From the cell containing the given text, extract its center point as [x, y] coordinate. 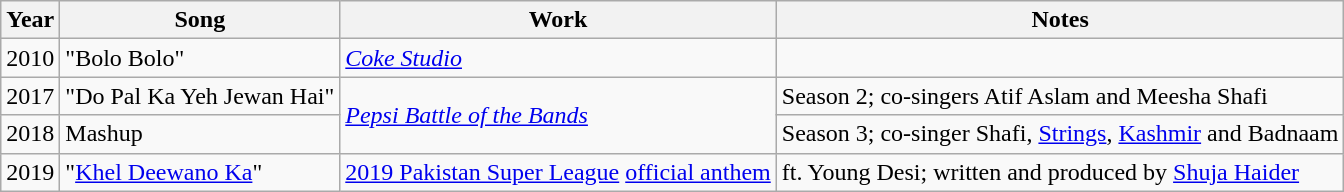
2019 Pakistan Super League official anthem [558, 172]
Pepsi Battle of the Bands [558, 115]
Season 3; co-singer Shafi, Strings, Kashmir and Badnaam [1060, 134]
2017 [30, 96]
2010 [30, 58]
"Khel Deewano Ka" [200, 172]
"Bolo Bolo" [200, 58]
ft. Young Desi; written and produced by Shuja Haider [1060, 172]
Coke Studio [558, 58]
Work [558, 20]
"Do Pal Ka Yeh Jewan Hai" [200, 96]
Year [30, 20]
2019 [30, 172]
Season 2; co-singers Atif Aslam and Meesha Shafi [1060, 96]
2018 [30, 134]
Notes [1060, 20]
Song [200, 20]
Mashup [200, 134]
